Provide the [x, y] coordinate of the cell's center where the given text is located.  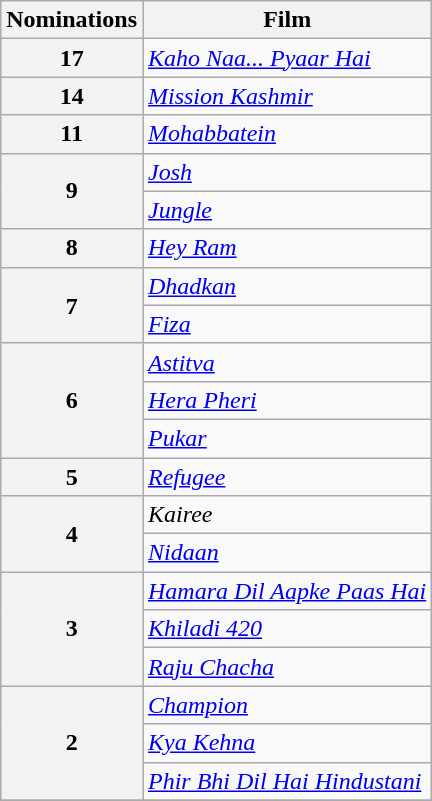
9 [72, 191]
Khiladi 420 [286, 629]
Mission Kashmir [286, 96]
Hey Ram [286, 248]
Raju Chacha [286, 667]
6 [72, 400]
Kairee [286, 515]
Hera Pheri [286, 400]
14 [72, 96]
Refugee [286, 477]
Champion [286, 705]
17 [72, 58]
11 [72, 134]
Astitva [286, 362]
Hamara Dil Aapke Paas Hai [286, 591]
Fiza [286, 324]
Mohabbatein [286, 134]
Kya Kehna [286, 743]
Pukar [286, 438]
3 [72, 629]
Kaho Naa... Pyaar Hai [286, 58]
4 [72, 534]
Phir Bhi Dil Hai Hindustani [286, 781]
8 [72, 248]
Nidaan [286, 553]
Josh [286, 172]
2 [72, 743]
Film [286, 20]
Jungle [286, 210]
Nominations [72, 20]
Dhadkan [286, 286]
5 [72, 477]
7 [72, 305]
